Provide the (X, Y) coordinate of the cell's center where the given text is located.  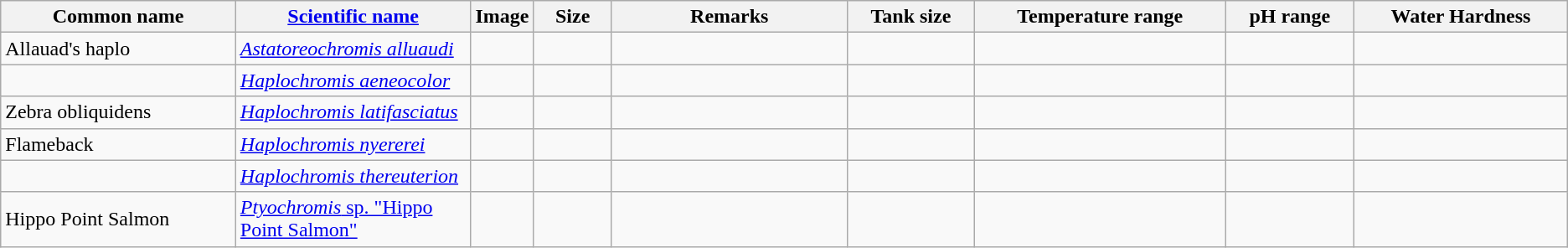
Water Hardness (1461, 17)
Zebra obliquidens (119, 112)
Haplochromis nyererei (353, 144)
Temperature range (1101, 17)
Haplochromis latifasciatus (353, 112)
Tank size (911, 17)
Common name (119, 17)
Scientific name (353, 17)
pH range (1290, 17)
Allauad's haplo (119, 49)
Size (573, 17)
Haplochromis aeneocolor (353, 80)
Flameback (119, 144)
Haplochromis thereuterion (353, 176)
Image (503, 17)
Remarks (729, 17)
Hippo Point Salmon (119, 220)
Ptyochromis sp. "Hippo Point Salmon" (353, 220)
Astatoreochromis alluaudi (353, 49)
